Determine the (x, y) coordinate at the center of the cell enclosing the given text.  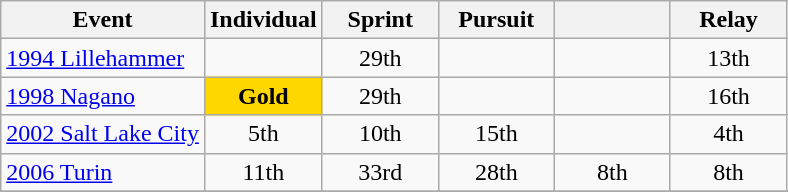
11th (263, 172)
5th (263, 134)
1994 Lillehammer (103, 58)
33rd (380, 172)
10th (380, 134)
1998 Nagano (103, 96)
2006 Turin (103, 172)
Pursuit (496, 20)
Relay (728, 20)
13th (728, 58)
Sprint (380, 20)
16th (728, 96)
Individual (263, 20)
4th (728, 134)
15th (496, 134)
28th (496, 172)
2002 Salt Lake City (103, 134)
Gold (263, 96)
Event (103, 20)
